Search for the cell housing the specified text and yield its [X, Y] center coordinate. 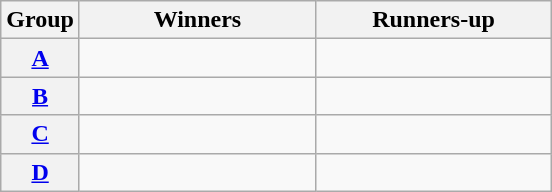
Winners [197, 20]
Group [40, 20]
D [40, 172]
Runners-up [433, 20]
C [40, 134]
B [40, 96]
A [40, 58]
